Provide the (X, Y) coordinate of the cell's center where the given text is located.  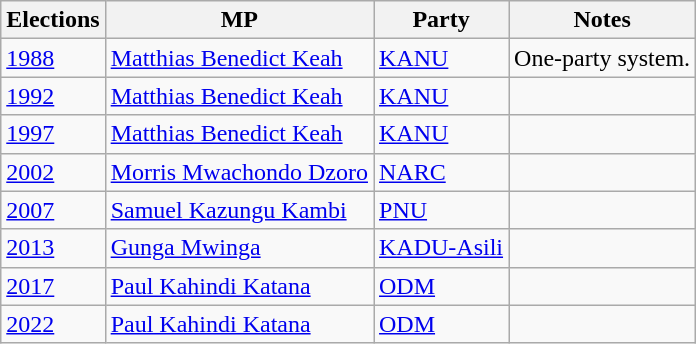
Notes (602, 20)
NARC (442, 172)
KADU-Asili (442, 248)
One-party system. (602, 58)
2007 (53, 210)
2013 (53, 248)
Samuel Kazungu Kambi (239, 210)
Elections (53, 20)
Morris Mwachondo Dzoro (239, 172)
2017 (53, 286)
2022 (53, 324)
2002 (53, 172)
1988 (53, 58)
PNU (442, 210)
Party (442, 20)
1992 (53, 96)
Gunga Mwinga (239, 248)
MP (239, 20)
1997 (53, 134)
